Extract the (x, y) coordinate from the center of the cell holding the provided text.  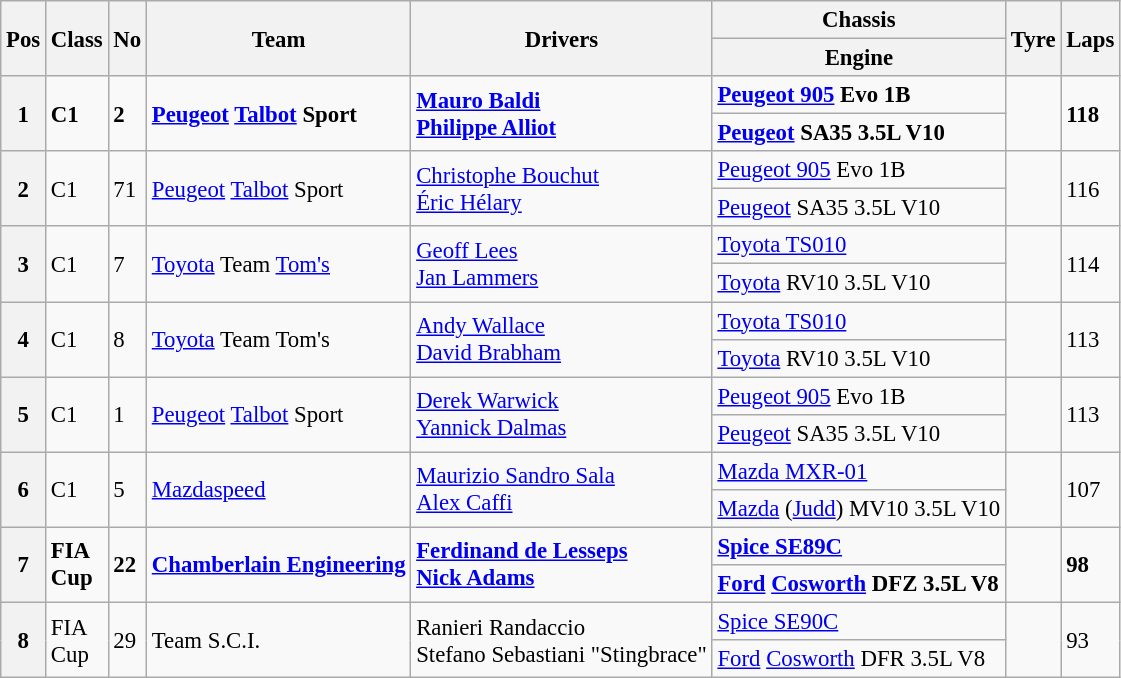
No (127, 38)
Derek Warwick Yannick Dalmas (562, 414)
4 (24, 340)
Ranieri Randaccio Stefano Sebastiani "Stingbrace" (562, 640)
3 (24, 264)
Christophe Bouchut Éric Hélary (562, 188)
Mazdaspeed (278, 490)
Team (278, 38)
Class (78, 38)
29 (127, 640)
Geoff Lees Jan Lammers (562, 264)
93 (1090, 640)
114 (1090, 264)
Mauro Baldi Philippe Alliot (562, 114)
Tyre (1034, 38)
Drivers (562, 38)
Chassis (858, 20)
Spice SE89C (858, 546)
118 (1090, 114)
Team S.C.I. (278, 640)
Laps (1090, 38)
Mazda MXR-01 (858, 471)
71 (127, 188)
Ferdinand de Lesseps Nick Adams (562, 564)
Spice SE90C (858, 621)
Andy Wallace David Brabham (562, 340)
Engine (858, 58)
107 (1090, 490)
Pos (24, 38)
22 (127, 564)
Maurizio Sandro Sala Alex Caffi (562, 490)
116 (1090, 188)
98 (1090, 564)
Ford Cosworth DFR 3.5L V8 (858, 659)
Mazda (Judd) MV10 3.5L V10 (858, 509)
Chamberlain Engineering (278, 564)
Ford Cosworth DFZ 3.5L V8 (858, 584)
6 (24, 490)
